Return the [x, y] coordinate for the center point of the cell that contains the specified text.  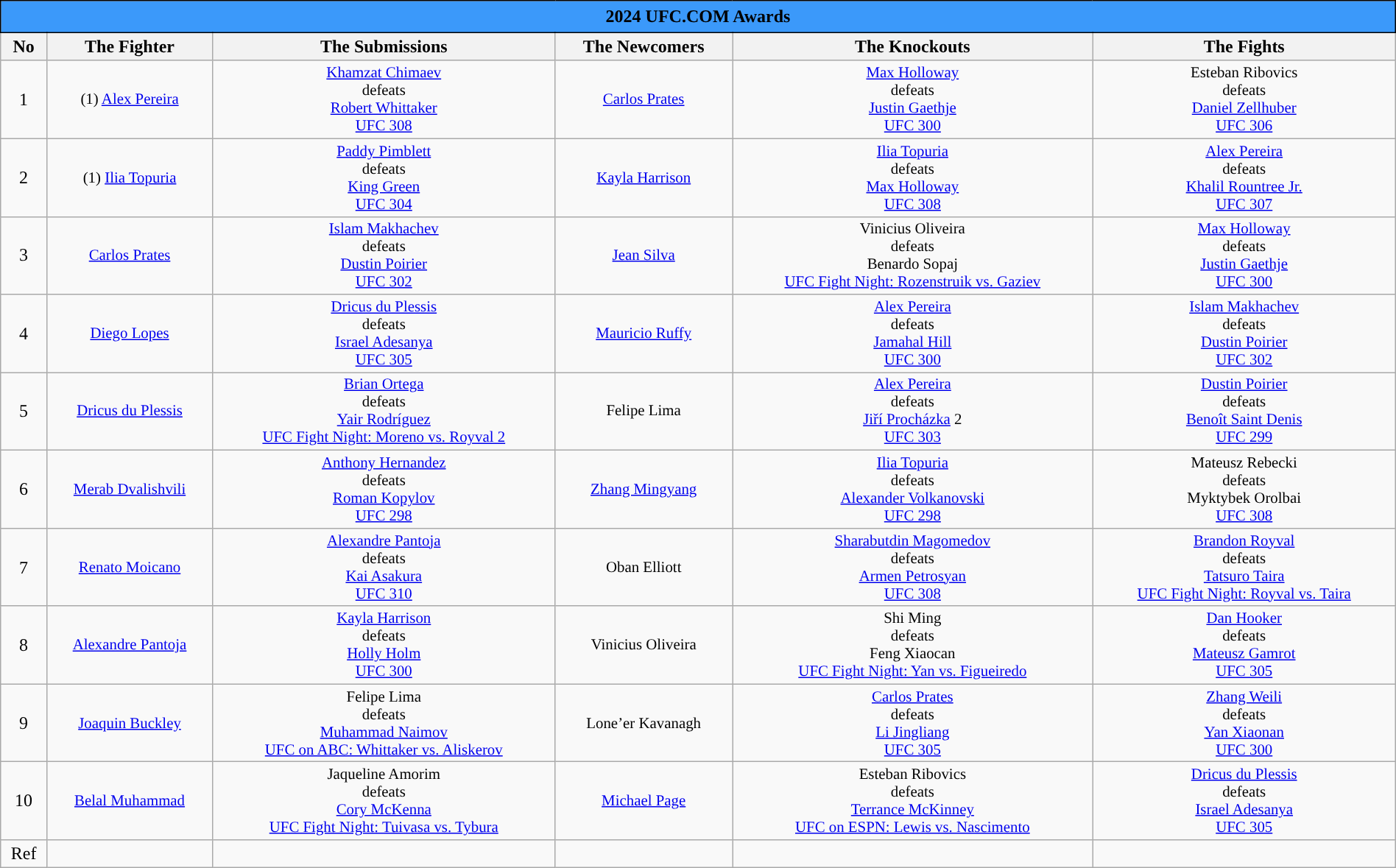
The Newcomers [644, 46]
Mauricio Ruffy [644, 334]
Joaquin Buckley [130, 723]
Sharabutdin Magomedov defeats Armen Petrosyan UFC 308 [912, 567]
Kayla Harrison [644, 177]
Jaqueline Amorim defeats Cory McKenna UFC Fight Night: Tuivasa vs. Tybura [384, 801]
The Fighter [130, 46]
Ilia Topuria defeats Max Holloway UFC 308 [912, 177]
Felipe Lima [644, 412]
2024 UFC.COM Awards [698, 17]
Brian Ortega defeats Yair Rodríguez UFC Fight Night: Moreno vs. Royval 2 [384, 412]
Ilia Topuria defeats Alexander Volkanovski UFC 298 [912, 490]
Belal Muhammad [130, 801]
Alexandre Pantoja defeats Kai Asakura UFC 310 [384, 567]
The Submissions [384, 46]
Alex Pereira defeats Khalil Rountree Jr. UFC 307 [1244, 177]
Khamzat Chimaev defeats Robert Whittaker UFC 308 [384, 99]
No [24, 46]
(1) Ilia Topuria [130, 177]
Paddy Pimblett defeats King Green UFC 304 [384, 177]
Renato Moicano [130, 567]
Dricus du Plessis [130, 412]
Alexandre Pantoja [130, 645]
Shi Ming defeats Feng Xiaocan UFC Fight Night: Yan vs. Figueiredo [912, 645]
The Fights [1244, 46]
Vinicius Oliveira [644, 645]
Anthony Hernandez defeats Roman Kopylov UFC 298 [384, 490]
Esteban Ribovics defeats Terrance McKinney UFC on ESPN: Lewis vs. Nascimento [912, 801]
9 [24, 723]
Jean Silva [644, 255]
Esteban Ribovics defeats Daniel Zellhuber UFC 306 [1244, 99]
Lone’er Kavanagh [644, 723]
Kayla Harrison defeats Holly Holm UFC 300 [384, 645]
8 [24, 645]
The Knockouts [912, 46]
Ref [24, 854]
Oban Elliott [644, 567]
Vinicius Oliveira defeats Benardo Sopaj UFC Fight Night: Rozenstruik vs. Gaziev [912, 255]
4 [24, 334]
Zhang Mingyang [644, 490]
Zhang Weili defeats Yan Xiaonan UFC 300 [1244, 723]
10 [24, 801]
Merab Dvalishvili [130, 490]
Brandon Royval defeats Tatsuro Taira UFC Fight Night: Royval vs. Taira [1244, 567]
(1) Alex Pereira [130, 99]
1 [24, 99]
3 [24, 255]
Diego Lopes [130, 334]
Dan Hooker defeats Mateusz Gamrot UFC 305 [1244, 645]
Alex Pereira defeats Jiří Procházka 2 UFC 303 [912, 412]
Michael Page [644, 801]
Carlos Prates defeats Li Jingliang UFC 305 [912, 723]
Felipe Lima defeats Muhammad Naimov UFC on ABC: Whittaker vs. Aliskerov [384, 723]
6 [24, 490]
5 [24, 412]
Mateusz Rebecki defeats Myktybek Orolbai UFC 308 [1244, 490]
2 [24, 177]
Dustin Poirier defeats Benoît Saint Denis UFC 299 [1244, 412]
Alex Pereira defeats Jamahal Hill UFC 300 [912, 334]
7 [24, 567]
